Locate the cell with the specified text and output its [X, Y] center coordinate. 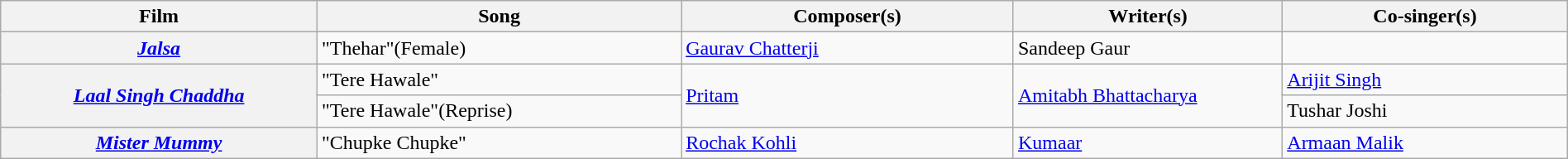
Rochak Kohli [848, 142]
Laal Singh Chaddha [159, 95]
"Chupke Chupke" [499, 142]
Kumaar [1148, 142]
Amitabh Bhattacharya [1148, 95]
Writer(s) [1148, 17]
"Tere Hawale"(Reprise) [499, 111]
Jalsa [159, 48]
Pritam [848, 95]
Film [159, 17]
Co-singer(s) [1425, 17]
Armaan Malik [1425, 142]
Sandeep Gaur [1148, 48]
Arijit Singh [1425, 79]
Mister Mummy [159, 142]
Song [499, 17]
Composer(s) [848, 17]
"Thehar"(Female) [499, 48]
Gaurav Chatterji [848, 48]
Tushar Joshi [1425, 111]
"Tere Hawale" [499, 79]
